Pinpoint the cell where the given text exists, returning its (x, y) midpoint coordinate. 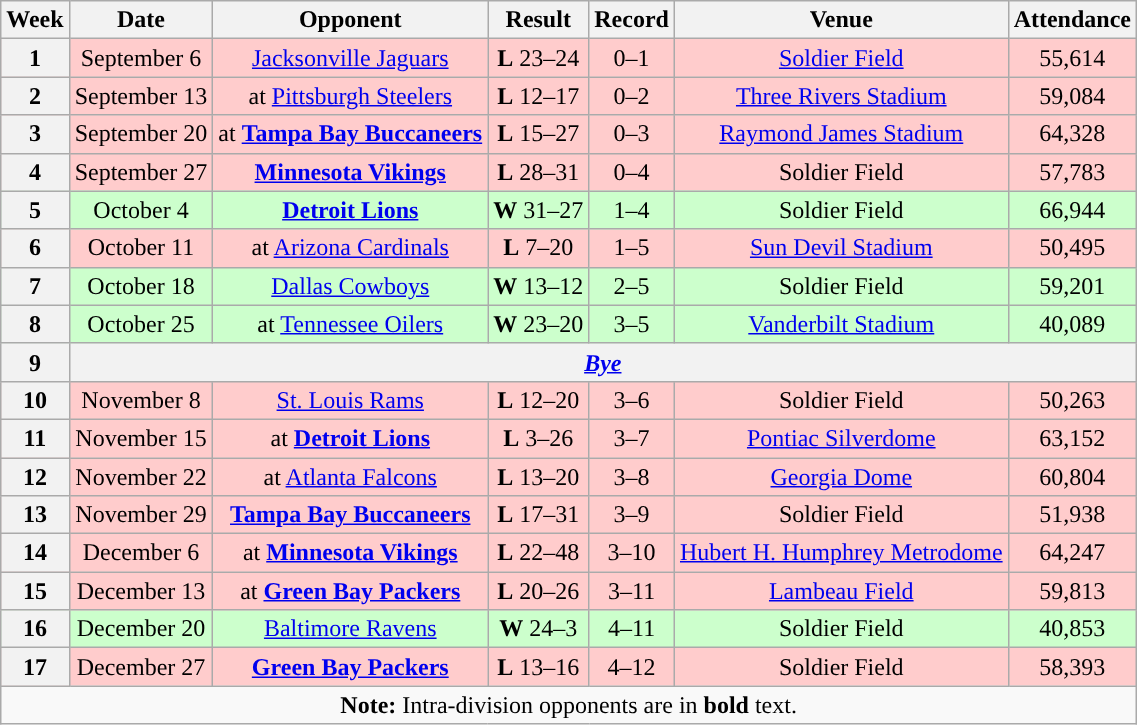
at Arizona Cardinals (350, 248)
3–6 (632, 400)
0–4 (632, 172)
Tampa Bay Buccaneers (350, 515)
September 13 (141, 96)
September 20 (141, 134)
Week (35, 20)
L 12–20 (538, 400)
Minnesota Vikings (350, 172)
4–11 (632, 629)
3–10 (632, 553)
40,089 (1072, 324)
at Minnesota Vikings (350, 553)
59,201 (1072, 286)
L 15–27 (538, 134)
W 31–27 (538, 210)
40,853 (1072, 629)
October 4 (141, 210)
0–1 (632, 58)
3–7 (632, 438)
September 6 (141, 58)
at Pittsburgh Steelers (350, 96)
0–3 (632, 134)
Pontiac Silverdome (841, 438)
at Green Bay Packers (350, 591)
16 (35, 629)
57,783 (1072, 172)
50,263 (1072, 400)
13 (35, 515)
L 20–26 (538, 591)
Result (538, 20)
58,393 (1072, 667)
15 (35, 591)
59,813 (1072, 591)
November 29 (141, 515)
L 3–26 (538, 438)
10 (35, 400)
63,152 (1072, 438)
October 18 (141, 286)
October 25 (141, 324)
Record (632, 20)
Opponent (350, 20)
at Tennessee Oilers (350, 324)
December 6 (141, 553)
at Detroit Lions (350, 438)
7 (35, 286)
9 (35, 362)
L 22–48 (538, 553)
6 (35, 248)
Georgia Dome (841, 477)
Venue (841, 20)
L 17–31 (538, 515)
2 (35, 96)
3–8 (632, 477)
W 24–3 (538, 629)
October 11 (141, 248)
Raymond James Stadium (841, 134)
4–12 (632, 667)
W 23–20 (538, 324)
Hubert H. Humphrey Metrodome (841, 553)
Attendance (1072, 20)
L 23–24 (538, 58)
Lambeau Field (841, 591)
4 (35, 172)
64,328 (1072, 134)
1–5 (632, 248)
5 (35, 210)
14 (35, 553)
55,614 (1072, 58)
59,084 (1072, 96)
66,944 (1072, 210)
0–2 (632, 96)
L 13–20 (538, 477)
St. Louis Rams (350, 400)
December 27 (141, 667)
Date (141, 20)
November 22 (141, 477)
December 13 (141, 591)
51,938 (1072, 515)
2–5 (632, 286)
December 20 (141, 629)
Bye (602, 362)
L 28–31 (538, 172)
W 13–12 (538, 286)
Baltimore Ravens (350, 629)
3–9 (632, 515)
3 (35, 134)
3–5 (632, 324)
8 (35, 324)
1 (35, 58)
12 (35, 477)
50,495 (1072, 248)
Dallas Cowboys (350, 286)
at Tampa Bay Buccaneers (350, 134)
November 15 (141, 438)
Detroit Lions (350, 210)
at Atlanta Falcons (350, 477)
September 27 (141, 172)
L 12–17 (538, 96)
64,247 (1072, 553)
Vanderbilt Stadium (841, 324)
L 13–16 (538, 667)
60,804 (1072, 477)
17 (35, 667)
Green Bay Packers (350, 667)
Note: Intra-division opponents are in bold text. (569, 705)
3–11 (632, 591)
Sun Devil Stadium (841, 248)
Jacksonville Jaguars (350, 58)
Three Rivers Stadium (841, 96)
L 7–20 (538, 248)
1–4 (632, 210)
November 8 (141, 400)
11 (35, 438)
